Search for the cell housing the specified text and yield its [X, Y] center coordinate. 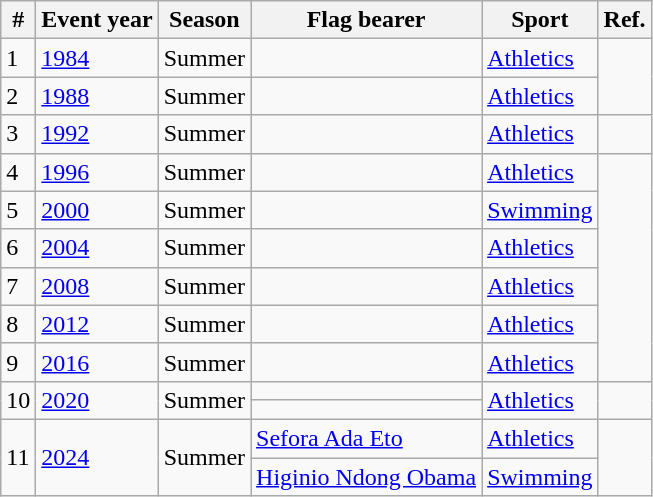
Ref. [624, 20]
Event year [97, 20]
1992 [97, 134]
2016 [97, 362]
2020 [97, 400]
1996 [97, 172]
7 [18, 286]
9 [18, 362]
2 [18, 96]
Sport [540, 20]
6 [18, 248]
Sefora Ada Eto [366, 438]
1 [18, 58]
8 [18, 324]
2008 [97, 286]
3 [18, 134]
2004 [97, 248]
4 [18, 172]
10 [18, 400]
1984 [97, 58]
Higinio Ndong Obama [366, 477]
2024 [97, 457]
# [18, 20]
2012 [97, 324]
1988 [97, 96]
5 [18, 210]
2000 [97, 210]
11 [18, 457]
Season [204, 20]
Flag bearer [366, 20]
